Pinpoint the cell where the given text exists, returning its (x, y) midpoint coordinate. 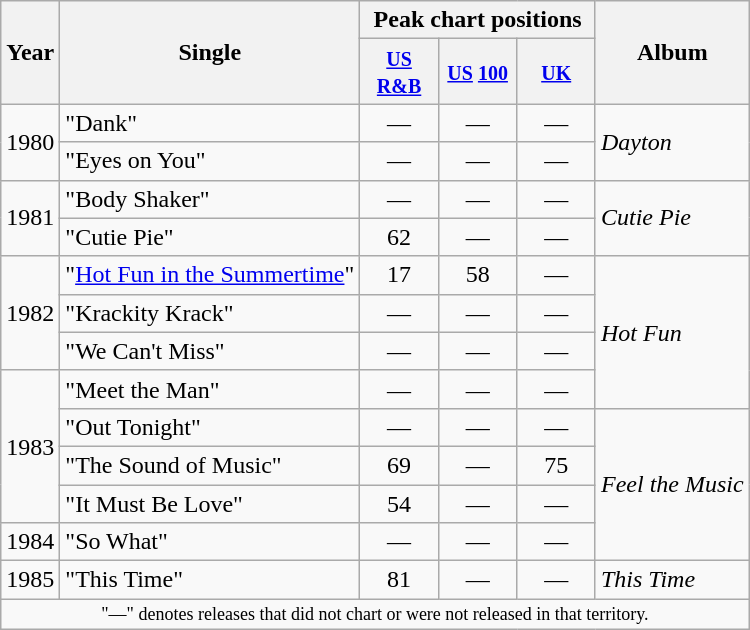
1980 (30, 142)
1981 (30, 218)
"Eyes on You" (210, 161)
This Time (672, 580)
US 100 (478, 72)
Peak chart positions (478, 20)
54 (400, 503)
Album (672, 52)
1984 (30, 542)
"It Must Be Love" (210, 503)
1983 (30, 446)
Hot Fun (672, 332)
62 (400, 237)
58 (478, 275)
"This Time" (210, 580)
17 (400, 275)
"Cutie Pie" (210, 237)
"Meet the Man" (210, 389)
Year (30, 52)
69 (400, 465)
UK (556, 72)
US R&B (400, 72)
1985 (30, 580)
75 (556, 465)
Dayton (672, 142)
Feel the Music (672, 484)
"Hot Fun in the Summertime" (210, 275)
Cutie Pie (672, 218)
"The Sound of Music" (210, 465)
"We Can't Miss" (210, 351)
1982 (30, 313)
"—" denotes releases that did not chart or were not released in that territory. (375, 614)
81 (400, 580)
"Out Tonight" (210, 427)
"Krackity Krack" (210, 313)
"So What" (210, 542)
"Dank" (210, 123)
Single (210, 52)
"Body Shaker" (210, 199)
